Detect which cell encompasses the target text, then output its [X, Y] center coordinate. 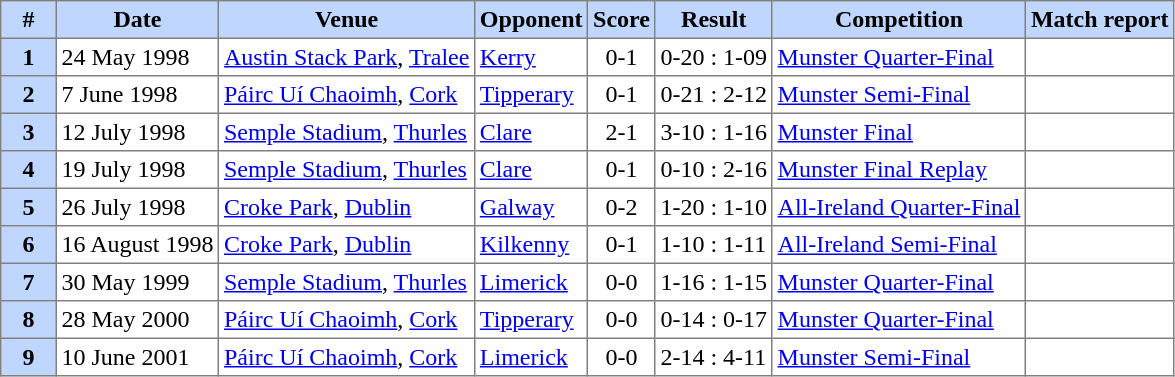
Match report [1100, 20]
9 [29, 357]
# [29, 20]
5 [29, 207]
30 May 1999 [138, 282]
Result [714, 20]
Munster Final Replay [898, 170]
Galway [532, 207]
16 August 1998 [138, 245]
6 [29, 245]
0-10 : 2-16 [714, 170]
1-16 : 1-15 [714, 282]
3 [29, 132]
10 June 2001 [138, 357]
0-20 : 1-09 [714, 57]
1-10 : 1-11 [714, 245]
7 [29, 282]
All-Ireland Semi-Final [898, 245]
3-10 : 1-16 [714, 132]
0-21 : 2-12 [714, 95]
7 June 1998 [138, 95]
Score [622, 20]
2-1 [622, 132]
Kerry [532, 57]
26 July 1998 [138, 207]
19 July 1998 [138, 170]
8 [29, 320]
Opponent [532, 20]
2-14 : 4-11 [714, 357]
Munster Final [898, 132]
Kilkenny [532, 245]
Venue [347, 20]
4 [29, 170]
12 July 1998 [138, 132]
2 [29, 95]
28 May 2000 [138, 320]
0-14 : 0-17 [714, 320]
1-20 : 1-10 [714, 207]
Competition [898, 20]
24 May 1998 [138, 57]
0-2 [622, 207]
Date [138, 20]
Austin Stack Park, Tralee [347, 57]
1 [29, 57]
All-Ireland Quarter-Final [898, 207]
